Output the (x, y) coordinate of the center of the cell containing the given text.  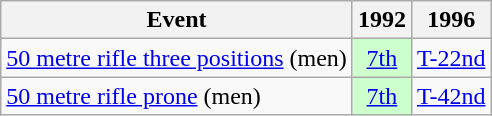
50 metre rifle three positions (men) (177, 58)
Event (177, 20)
50 metre rifle prone (men) (177, 96)
T-22nd (451, 58)
1992 (382, 20)
T-42nd (451, 96)
1996 (451, 20)
